Pinpoint the cell where the given text exists, returning its [x, y] midpoint coordinate. 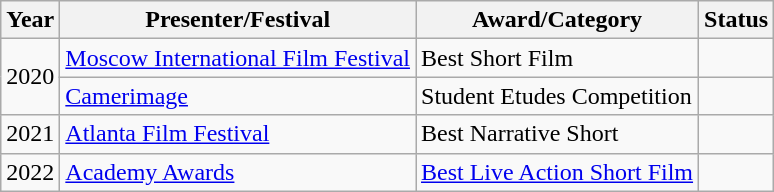
2021 [30, 134]
Award/Category [558, 20]
2022 [30, 172]
Camerimage [238, 96]
Best Live Action Short Film [558, 172]
Student Etudes Competition [558, 96]
Status [736, 20]
Best Narrative Short [558, 134]
Year [30, 20]
Moscow International Film Festival [238, 58]
2020 [30, 77]
Academy Awards [238, 172]
Best Short Film [558, 58]
Presenter/Festival [238, 20]
Atlanta Film Festival [238, 134]
